Find where the given text appears and provide that cell's center as (X, Y) coordinate. 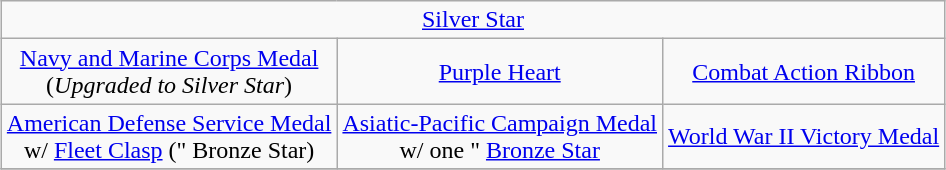
Navy and Marine Corps Medal(Upgraded to Silver Star) (169, 72)
World War II Victory Medal (804, 136)
Combat Action Ribbon (804, 72)
Asiatic-Pacific Campaign Medalw/ one " Bronze Star (500, 136)
Silver Star (472, 20)
Purple Heart (500, 72)
American Defense Service Medalw/ Fleet Clasp (" Bronze Star) (169, 136)
